Determine the [x, y] coordinate at the center of the cell enclosing the given text.  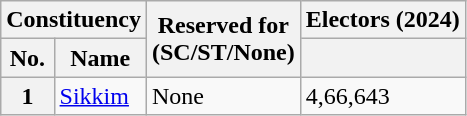
Reserved for(SC/ST/None) [223, 39]
1 [28, 96]
4,66,643 [382, 96]
Electors (2024) [382, 20]
Name [100, 58]
Sikkim [100, 96]
Constituency [74, 20]
No. [28, 58]
None [223, 96]
